Pinpoint the cell where the given text exists, returning its (x, y) midpoint coordinate. 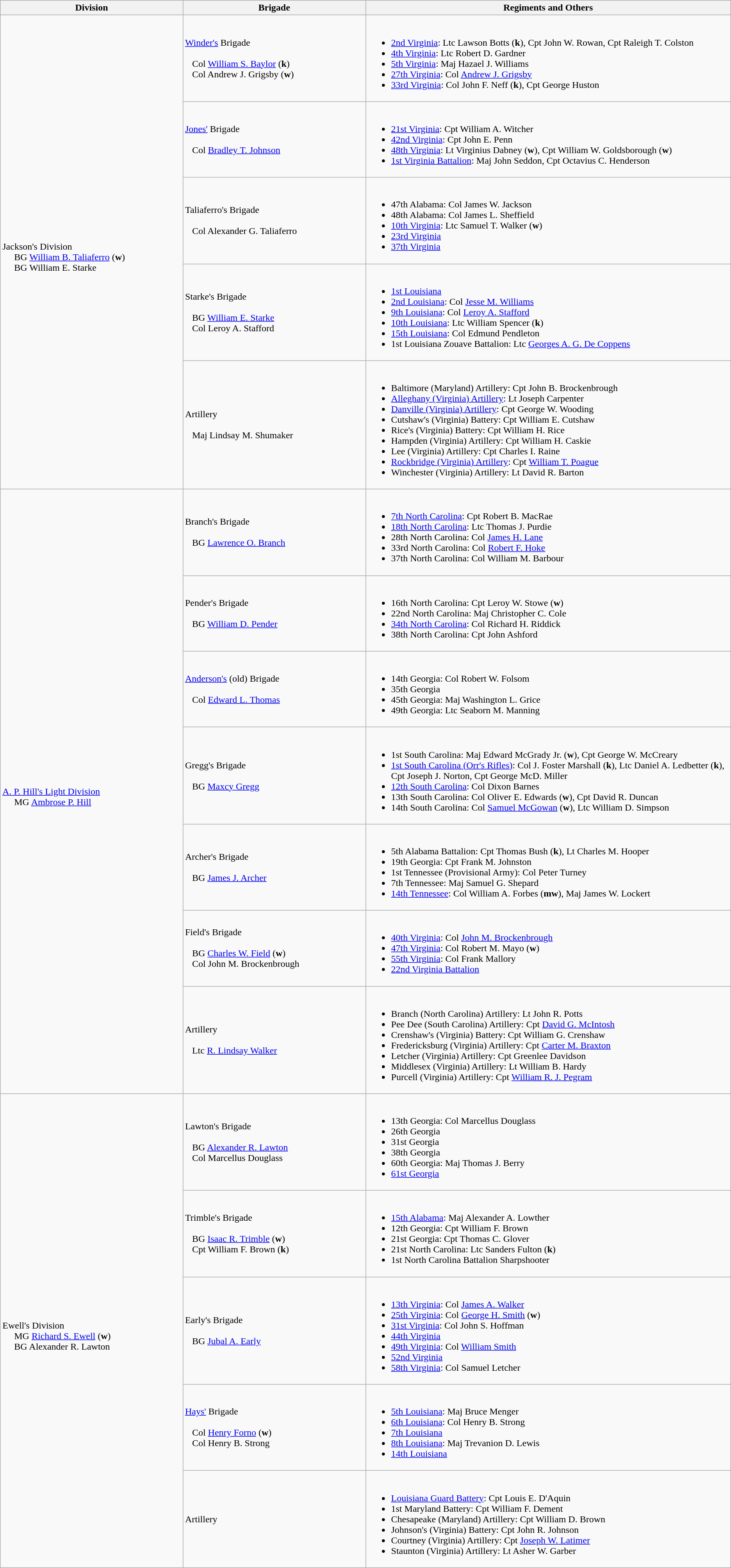
14th Georgia: Col Robert W. Folsom35th Georgia45th Georgia: Maj Washington L. Grice49th Georgia: Ltc Seaborn M. Manning (548, 689)
Ewell's Division MG Richard S. Ewell (w) BG Alexander R. Lawton (92, 1330)
Division (92, 8)
Regiments and Others (548, 8)
Jones' Brigade Col Bradley T. Johnson (274, 139)
Artillery Ltc R. Lindsay Walker (274, 1040)
A. P. Hill's Light Division MG Ambrose P. Hill (92, 791)
13th Georgia: Col Marcellus Douglass26th Georgia31st Georgia38th Georgia60th Georgia: Maj Thomas J. Berry61st Georgia (548, 1142)
Artillery Maj Lindsay M. Shumaker (274, 425)
Gregg's Brigade BG Maxcy Gregg (274, 775)
Artillery (274, 1519)
Starke's Brigade BG William E. Starke Col Leroy A. Stafford (274, 312)
Brigade (274, 8)
Jackson's Division BG William B. Taliaferro (w) BG William E. Starke (92, 252)
Anderson's (old) Brigade Col Edward L. Thomas (274, 689)
Field's Brigade BG Charles W. Field (w) Col John M. Brockenbrough (274, 948)
Archer's Brigade BG James J. Archer (274, 867)
47th Alabama: Col James W. Jackson48th Alabama: Col James L. Sheffield10th Virginia: Ltc Samuel T. Walker (w)23rd Virginia37th Virginia (548, 220)
Branch's Brigade BG Lawrence O. Branch (274, 532)
Pender's Brigade BG William D. Pender (274, 613)
5th Louisiana: Maj Bruce Menger6th Louisiana: Col Henry B. Strong7th Louisiana8th Louisiana: Maj Trevanion D. Lewis14th Louisiana (548, 1427)
Early's Brigade BG Jubal A. Early (274, 1330)
40th Virginia: Col John M. Brockenbrough47th Virginia: Col Robert M. Mayo (w)55th Virginia: Col Frank Mallory22nd Virginia Battalion (548, 948)
Lawton's Brigade BG Alexander R. Lawton Col Marcellus Douglass (274, 1142)
Hays' Brigade Col Henry Forno (w) Col Henry B. Strong (274, 1427)
Winder's Brigade Col William S. Baylor (k) Col Andrew J. Grigsby (w) (274, 59)
Taliaferro's Brigade Col Alexander G. Taliaferro (274, 220)
Trimble's Brigade BG Isaac R. Trimble (w) Cpt William F. Brown (k) (274, 1234)
